Locate the cell with the specified text and output its [x, y] center coordinate. 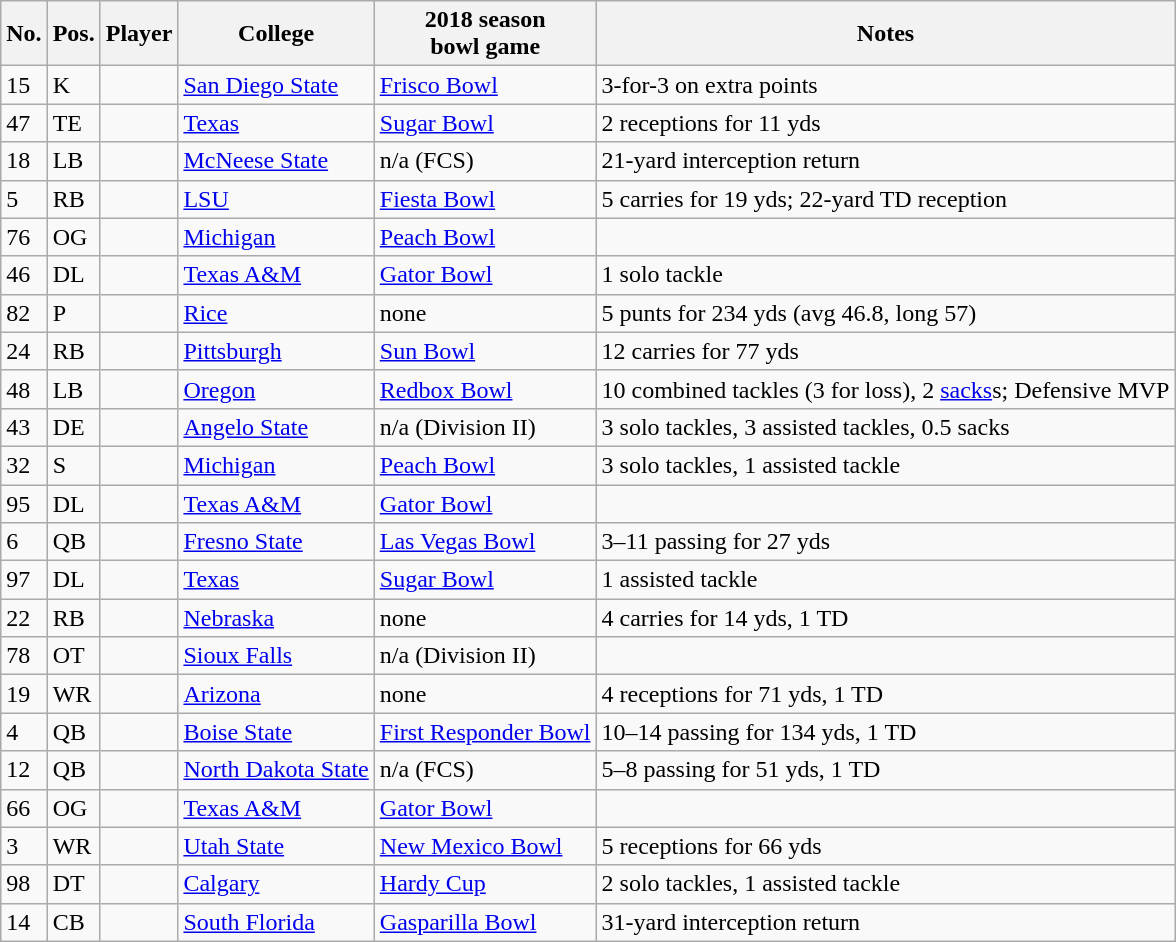
5 [24, 199]
3 solo tackles, 3 assisted tackles, 0.5 sacks [886, 427]
TE [74, 123]
98 [24, 884]
S [74, 465]
P [74, 313]
5 punts for 234 yds (avg 46.8, long 57) [886, 313]
3–11 passing for 27 yds [886, 542]
14 [24, 922]
Pittsburgh [276, 351]
New Mexico Bowl [485, 846]
24 [24, 351]
McNeese State [276, 161]
31-yard interception return [886, 922]
OT [74, 656]
10–14 passing for 134 yds, 1 TD [886, 732]
Oregon [276, 389]
DT [74, 884]
Sun Bowl [485, 351]
No. [24, 34]
Las Vegas Bowl [485, 542]
LSU [276, 199]
Notes [886, 34]
Redbox Bowl [485, 389]
2018 seasonbowl game [485, 34]
66 [24, 808]
4 [24, 732]
1 solo tackle [886, 275]
3-for-3 on extra points [886, 85]
DE [74, 427]
Calgary [276, 884]
Fiesta Bowl [485, 199]
32 [24, 465]
21-yard interception return [886, 161]
K [74, 85]
10 combined tackles (3 for loss), 2 sackss; Defensive MVP [886, 389]
College [276, 34]
78 [24, 656]
Gasparilla Bowl [485, 922]
North Dakota State [276, 770]
4 receptions for 71 yds, 1 TD [886, 694]
Frisco Bowl [485, 85]
12 carries for 77 yds [886, 351]
Boise State [276, 732]
12 [24, 770]
18 [24, 161]
1 assisted tackle [886, 580]
15 [24, 85]
5–8 passing for 51 yds, 1 TD [886, 770]
47 [24, 123]
Utah State [276, 846]
Nebraska [276, 618]
76 [24, 237]
South Florida [276, 922]
6 [24, 542]
48 [24, 389]
Pos. [74, 34]
Angelo State [276, 427]
San Diego State [276, 85]
46 [24, 275]
4 carries for 14 yds, 1 TD [886, 618]
22 [24, 618]
Player [139, 34]
3 solo tackles, 1 assisted tackle [886, 465]
CB [74, 922]
5 receptions for 66 yds [886, 846]
5 carries for 19 yds; 22-yard TD reception [886, 199]
43 [24, 427]
82 [24, 313]
Hardy Cup [485, 884]
Sioux Falls [276, 656]
2 receptions for 11 yds [886, 123]
3 [24, 846]
First Responder Bowl [485, 732]
19 [24, 694]
Rice [276, 313]
95 [24, 503]
2 solo tackles, 1 assisted tackle [886, 884]
97 [24, 580]
Arizona [276, 694]
Fresno State [276, 542]
